Return [x, y] of the center of cell containing provided text 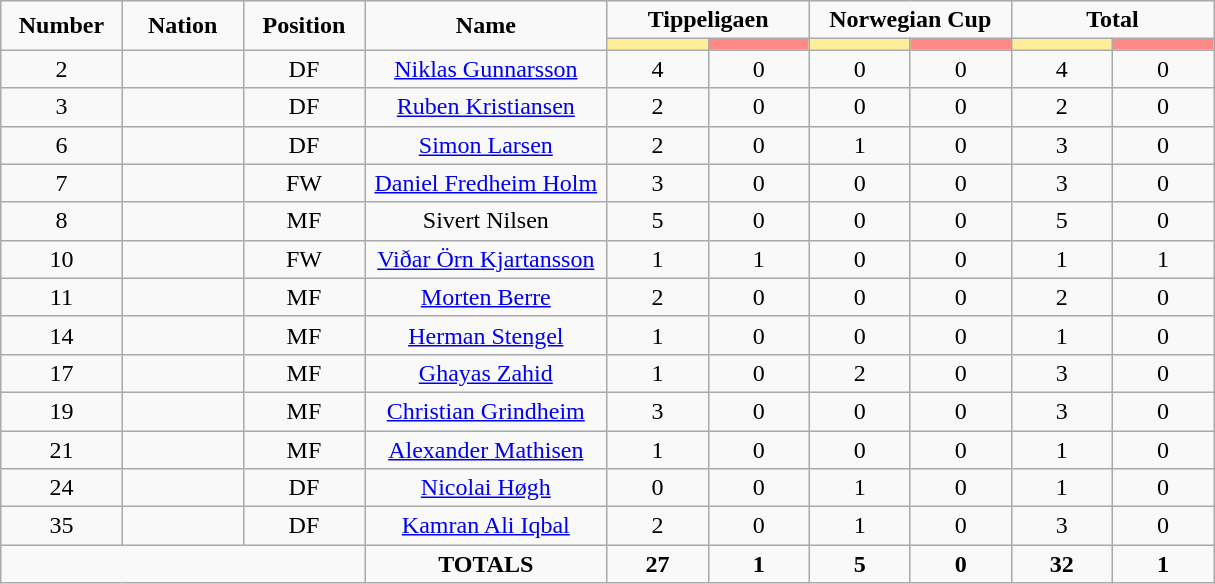
Norwegian Cup [910, 20]
Daniel Fredheim Holm [486, 183]
Christian Grindheim [486, 411]
32 [1062, 564]
24 [62, 488]
Nation [182, 26]
Kamran Ali Iqbal [486, 526]
Position [304, 26]
Simon Larsen [486, 145]
11 [62, 297]
27 [658, 564]
Alexander Mathisen [486, 449]
Herman Stengel [486, 335]
Niklas Gunnarsson [486, 69]
Total [1112, 20]
8 [62, 221]
Ruben Kristiansen [486, 107]
Nicolai Høgh [486, 488]
Viðar Örn Kjartansson [486, 259]
35 [62, 526]
Name [486, 26]
17 [62, 373]
Morten Berre [486, 297]
7 [62, 183]
TOTALS [486, 564]
21 [62, 449]
Ghayas Zahid [486, 373]
6 [62, 145]
14 [62, 335]
19 [62, 411]
Tippeligaen [708, 20]
Sivert Nilsen [486, 221]
Number [62, 26]
10 [62, 259]
